Determine the [x, y] coordinate at the center of the cell enclosing the given text.  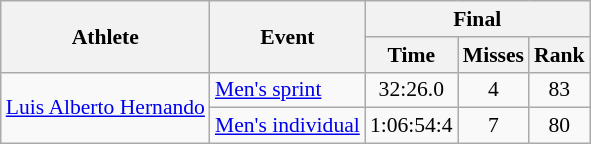
7 [494, 126]
83 [560, 90]
Luis Alberto Hernando [106, 108]
1:06:54:4 [412, 126]
Men's individual [288, 126]
Event [288, 36]
Athlete [106, 36]
Men's sprint [288, 90]
32:26.0 [412, 90]
Time [412, 55]
Misses [494, 55]
80 [560, 126]
4 [494, 90]
Final [478, 19]
Rank [560, 55]
